Provide the [x, y] coordinate of the cell's center where the given text is located.  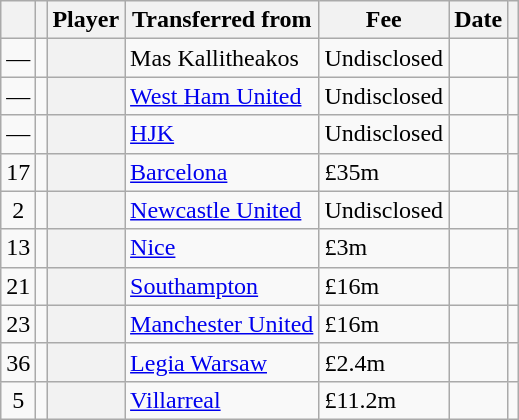
Nice [222, 248]
23 [18, 324]
Villarreal [222, 400]
£11.2m [384, 400]
Manchester United [222, 324]
21 [18, 286]
Legia Warsaw [222, 362]
Date [478, 20]
Southampton [222, 286]
£35m [384, 172]
17 [18, 172]
Barcelona [222, 172]
13 [18, 248]
2 [18, 210]
£3m [384, 248]
5 [18, 400]
HJK [222, 134]
36 [18, 362]
Newcastle United [222, 210]
Transferred from [222, 20]
£2.4m [384, 362]
Fee [384, 20]
Player [86, 20]
West Ham United [222, 96]
Mas Kallitheakos [222, 58]
